Pinpoint the cell where the given text exists, returning its [X, Y] midpoint coordinate. 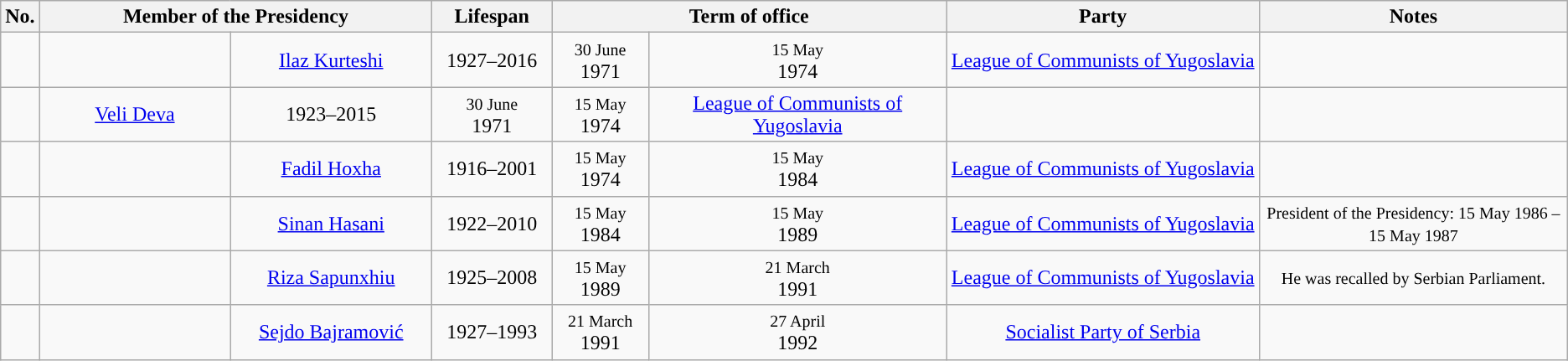
1916–2001 [493, 169]
Notes [1414, 17]
He was recalled by Serbian Parliament. [1414, 278]
27 April1992 [797, 332]
1923–2015 [332, 114]
Veli Deva [134, 114]
1925–2008 [493, 278]
Lifespan [493, 17]
Sinan Hasani [332, 223]
Ilaz Kurteshi [332, 60]
Member of the Presidency [236, 17]
1927–2016 [493, 60]
1927–1993 [493, 332]
1922–2010 [493, 223]
Term of office [749, 17]
Socialist Party of Serbia [1103, 332]
Fadil Hoxha [332, 169]
No. [20, 17]
Sejdo Bajramović [332, 332]
Riza Sapunxhiu [332, 278]
President of the Presidency: 15 May 1986 – 15 May 1987 [1414, 223]
Party [1103, 17]
